Extract the [X, Y] coordinate from the center of the cell holding the provided text.  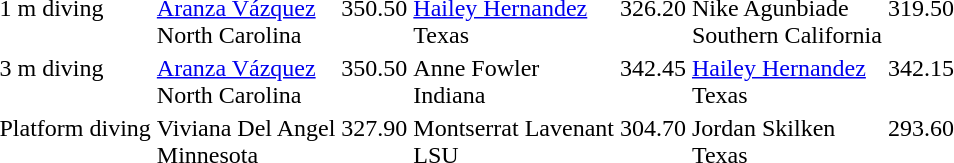
350.50 [374, 82]
Hailey Hernandez Texas [786, 82]
342.45 [652, 82]
Aranza Vázquez North Carolina [246, 82]
Anne Fowler Indiana [514, 82]
